Return (x, y) of the center of cell containing provided text 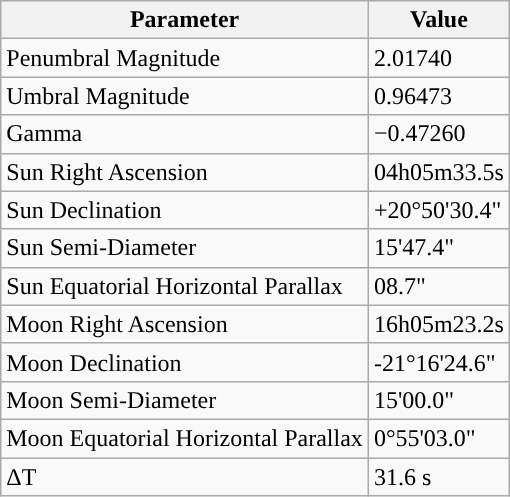
Parameter (185, 20)
15'47.4" (438, 248)
Moon Equatorial Horizontal Parallax (185, 438)
-21°16'24.6" (438, 362)
ΔT (185, 477)
Moon Declination (185, 362)
Moon Right Ascension (185, 324)
Umbral Magnitude (185, 96)
31.6 s (438, 477)
16h05m23.2s (438, 324)
Penumbral Magnitude (185, 58)
08.7" (438, 286)
Sun Equatorial Horizontal Parallax (185, 286)
Gamma (185, 134)
Value (438, 20)
15'00.0" (438, 400)
+20°50'30.4" (438, 210)
0°55'03.0" (438, 438)
Sun Declination (185, 210)
2.01740 (438, 58)
Sun Right Ascension (185, 172)
−0.47260 (438, 134)
Sun Semi-Diameter (185, 248)
04h05m33.5s (438, 172)
0.96473 (438, 96)
Moon Semi-Diameter (185, 400)
